Provide the [X, Y] coordinate of the cell's center where the given text is located.  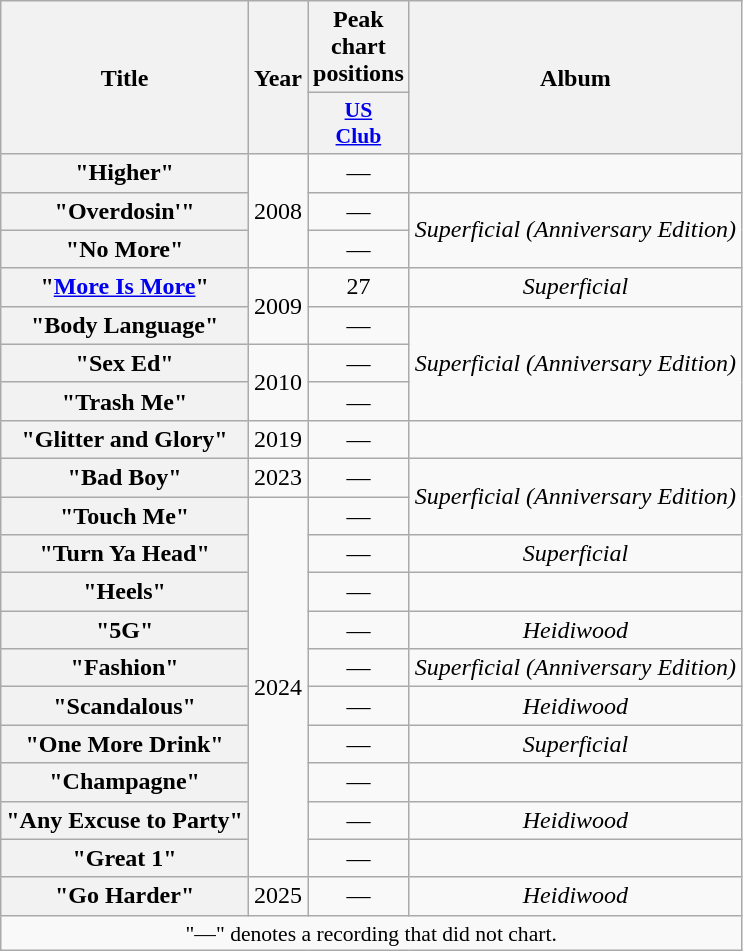
2009 [278, 306]
"Body Language" [125, 325]
"Turn Ya Head" [125, 554]
"One More Drink" [125, 744]
"Any Excuse to Party" [125, 820]
2019 [278, 439]
"Go Harder" [125, 896]
"Sex Ed" [125, 363]
"Glitter and Glory" [125, 439]
2025 [278, 896]
Album [575, 78]
27 [359, 287]
Peak chart positions [359, 47]
"Heels" [125, 592]
2008 [278, 211]
USClub [359, 124]
"Overdosin'" [125, 211]
"Higher" [125, 173]
"Touch Me" [125, 515]
Title [125, 78]
"Champagne" [125, 782]
2023 [278, 477]
"—" denotes a recording that did not chart. [372, 933]
"Scandalous" [125, 706]
"Trash Me" [125, 401]
"More Is More" [125, 287]
2024 [278, 686]
"5G" [125, 630]
Year [278, 78]
"No More" [125, 249]
"Bad Boy" [125, 477]
"Great 1" [125, 858]
"Fashion" [125, 668]
2010 [278, 382]
